Detect which cell encompasses the target text, then output its [X, Y] center coordinate. 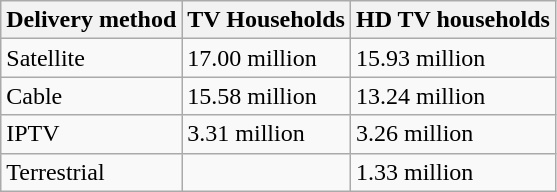
15.58 million [266, 96]
Cable [92, 96]
Delivery method [92, 20]
15.93 million [452, 58]
3.31 million [266, 134]
13.24 million [452, 96]
3.26 million [452, 134]
Satellite [92, 58]
IPTV [92, 134]
17.00 million [266, 58]
HD TV households [452, 20]
TV Households [266, 20]
Terrestrial [92, 172]
1.33 million [452, 172]
